Scan for the cell matching the given text and deliver its (X, Y) coordinate at center. 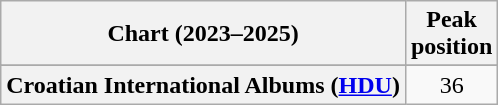
Chart (2023–2025) (204, 34)
Croatian International Albums (HDU) (204, 85)
Peakposition (451, 34)
36 (451, 85)
